Locate the cell with the specified text and output its [X, Y] center coordinate. 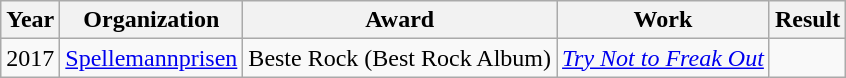
Organization [152, 20]
Year [30, 20]
Award [400, 20]
2017 [30, 58]
Result [807, 20]
Beste Rock (Best Rock Album) [400, 58]
Work [664, 20]
Spellemannprisen [152, 58]
Try Not to Freak Out [664, 58]
